Return the [X, Y] coordinate for the center point of the cell that contains the specified text.  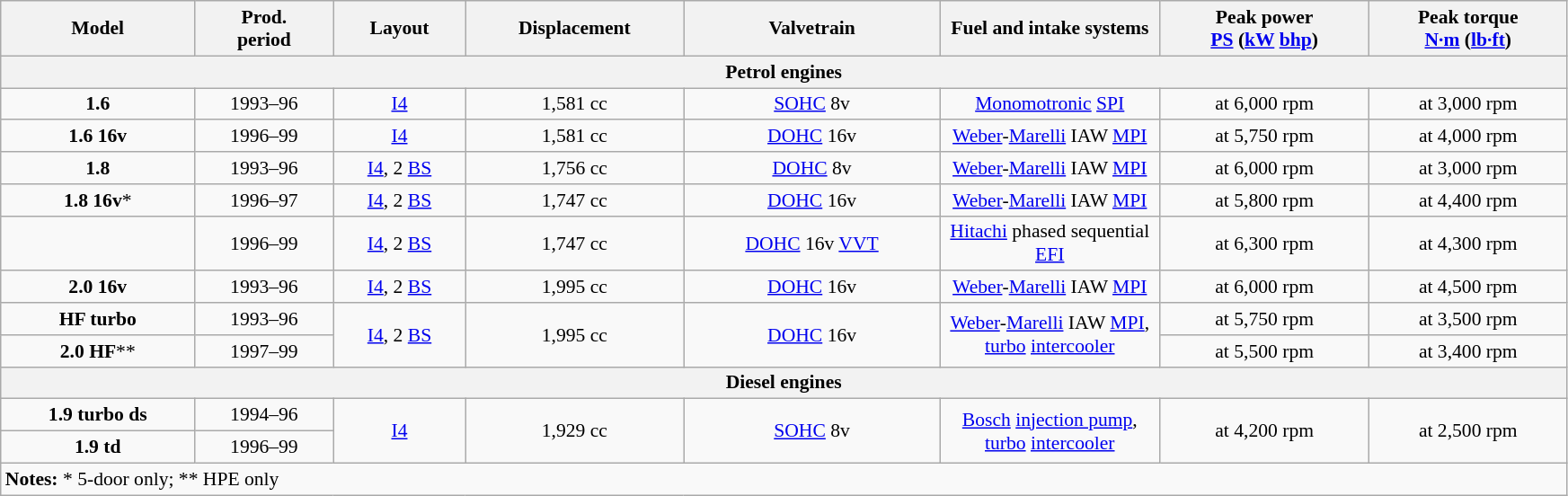
Layout [399, 29]
at 3,400 rpm [1468, 351]
Diesel engines [784, 383]
1,929 cc [575, 431]
at 4,400 rpm [1468, 200]
1.6 16v [98, 137]
Valvetrain [812, 29]
DOHC 8v [812, 168]
at 4,500 rpm [1468, 288]
at 3,500 rpm [1468, 319]
Petrol engines [784, 72]
Monomotronic SPI [1050, 104]
Bosch injection pump, turbo intercooler [1050, 431]
1997–99 [264, 351]
at 4,000 rpm [1468, 137]
Peak torqueN·m (lb·ft) [1468, 29]
HF turbo [98, 319]
Displacement [575, 29]
1.9 turbo ds [98, 415]
Prod.period [264, 29]
1.6 [98, 104]
DOHC 16v VVT [812, 243]
Model [98, 29]
1994–96 [264, 415]
at 6,300 rpm [1264, 243]
Fuel and intake systems [1050, 29]
1.9 td [98, 447]
at 5,500 rpm [1264, 351]
Hitachi phased sequential EFI [1050, 243]
at 4,200 rpm [1264, 431]
1,756 cc [575, 168]
2.0 HF** [98, 351]
1996–97 [264, 200]
2.0 16v [98, 288]
at 2,500 rpm [1468, 431]
1.8 16v* [98, 200]
Weber-Marelli IAW MPI, turbo intercooler [1050, 334]
Peak powerPS (kW bhp) [1264, 29]
Notes: * 5-door only; ** HPE only [784, 479]
at 5,800 rpm [1264, 200]
at 4,300 rpm [1468, 243]
1.8 [98, 168]
